Output the [X, Y] coordinate of the center of the cell containing the given text.  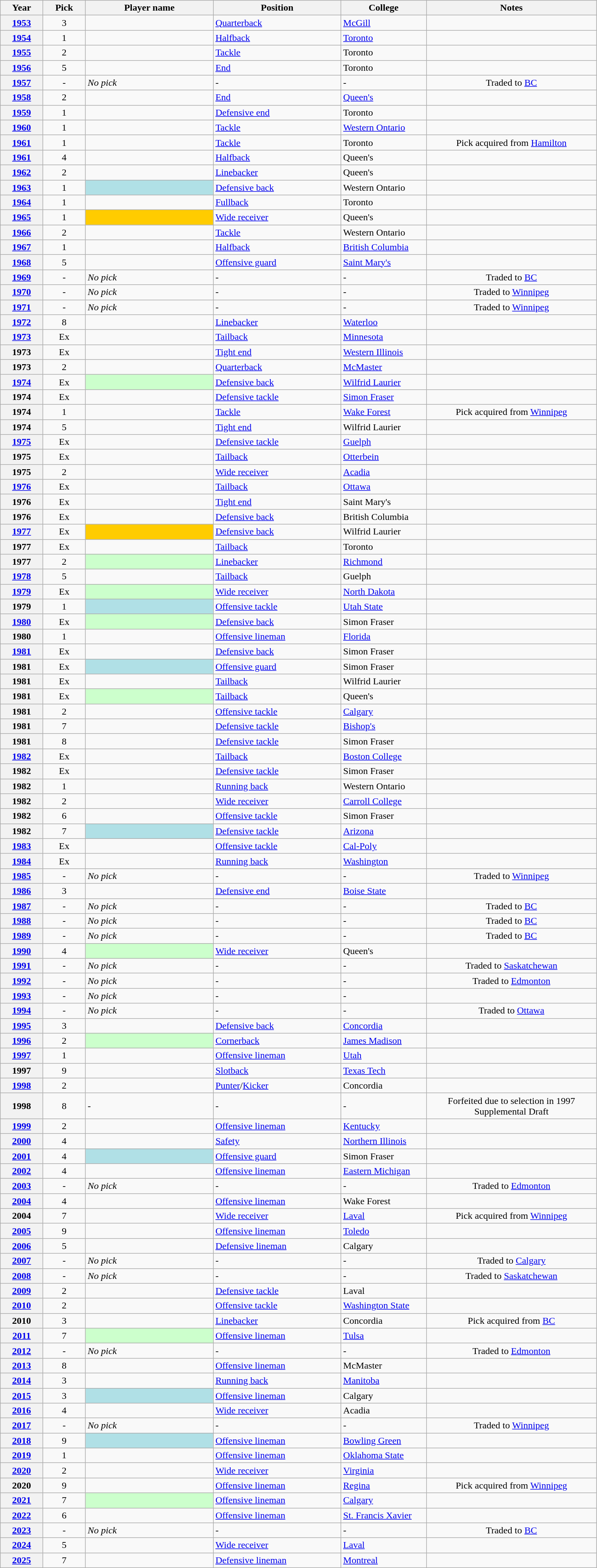
2003 [22, 1186]
2017 [22, 1426]
Eastern Michigan [384, 1171]
Forfeited due to selection in 1997 Supplemental Draft [512, 1106]
Player name [150, 8]
2006 [22, 1246]
1966 [22, 232]
Texas Tech [384, 1071]
2012 [22, 1351]
1964 [22, 203]
1999 [22, 1126]
1963 [22, 188]
2013 [22, 1365]
2000 [22, 1141]
2018 [22, 1441]
Oklahoma State [384, 1456]
2011 [22, 1336]
Punter/Kicker [277, 1085]
Cal-Poly [384, 846]
Montreal [384, 1560]
1992 [22, 981]
Traded to Calgary [512, 1261]
1970 [22, 292]
2008 [22, 1276]
2001 [22, 1156]
1965 [22, 217]
1994 [22, 1011]
Toledo [384, 1231]
2023 [22, 1530]
1953 [22, 23]
2021 [22, 1500]
St. Francis Xavier [384, 1515]
North Dakota [384, 591]
Otterbein [384, 457]
Manitoba [384, 1380]
Safety [277, 1141]
Notes [512, 8]
1967 [22, 247]
Slotback [277, 1071]
McGill [384, 23]
1959 [22, 112]
1968 [22, 262]
1957 [22, 83]
Pick acquired from Hamilton [512, 142]
Regina [384, 1485]
Tulsa [384, 1336]
Pick acquired from BC [512, 1321]
Year [22, 8]
Traded to Ottawa [512, 1011]
1958 [22, 98]
1956 [22, 68]
2019 [22, 1456]
1962 [22, 172]
Carroll College [384, 801]
1972 [22, 322]
2015 [22, 1396]
Arizona [384, 831]
2024 [22, 1545]
Western Illinois [384, 352]
1960 [22, 127]
1991 [22, 966]
1971 [22, 307]
Waterloo [384, 322]
Boise State [384, 891]
1995 [22, 1026]
Position [277, 8]
College [384, 8]
2016 [22, 1411]
1987 [22, 906]
1990 [22, 951]
2002 [22, 1171]
1955 [22, 53]
Washington [384, 861]
Bowling Green [384, 1441]
1984 [22, 861]
1983 [22, 846]
Bishop's [384, 726]
Fullback [277, 203]
1988 [22, 921]
Cornerback [277, 1041]
Washington State [384, 1306]
Florida [384, 636]
1969 [22, 277]
1993 [22, 996]
1986 [22, 891]
Richmond [384, 562]
1978 [22, 577]
James Madison [384, 1041]
2005 [22, 1231]
2007 [22, 1261]
1989 [22, 936]
2022 [22, 1515]
Minnesota [384, 337]
1996 [22, 1041]
1954 [22, 38]
Utah State [384, 606]
Boston College [384, 756]
1985 [22, 876]
2025 [22, 1560]
2009 [22, 1291]
Ottawa [384, 487]
Virginia [384, 1470]
Kentucky [384, 1126]
Northern Illinois [384, 1141]
Utah [384, 1056]
Pick [64, 8]
2014 [22, 1380]
